Find where the given text appears and provide that cell's center as (x, y) coordinate. 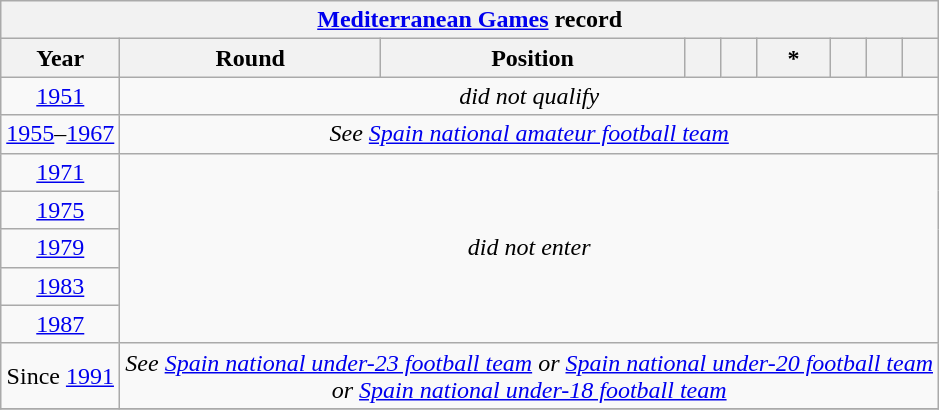
1987 (60, 324)
1971 (60, 172)
did not qualify (530, 96)
Since 1991 (60, 376)
Year (60, 58)
Mediterranean Games record (470, 20)
1955–1967 (60, 134)
1979 (60, 248)
See Spain national under-23 football team or Spain national under-20 football teamor Spain national under-18 football team (530, 376)
1983 (60, 286)
* (794, 58)
Position (533, 58)
1975 (60, 210)
Round (250, 58)
See Spain national amateur football team (530, 134)
1951 (60, 96)
did not enter (530, 248)
